Pinpoint the cell where the given text exists, returning its (X, Y) midpoint coordinate. 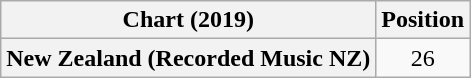
Chart (2019) (188, 20)
Position (423, 20)
New Zealand (Recorded Music NZ) (188, 58)
26 (423, 58)
